Determine the [X, Y] coordinate at the center of the cell enclosing the given text.  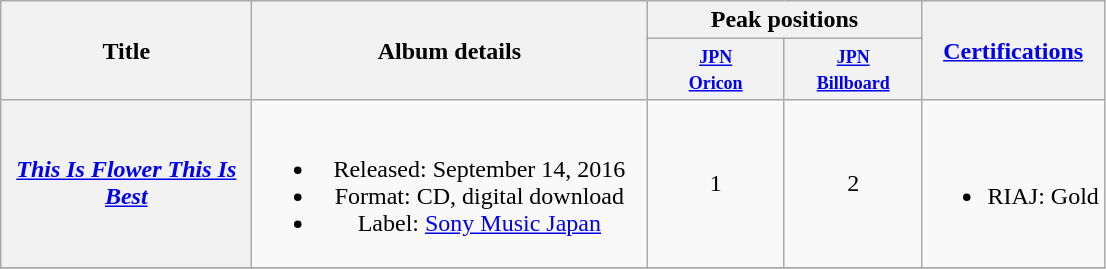
2 [853, 184]
JPNBillboard [853, 70]
JPNOricon [716, 70]
This Is Flower This Is Best [126, 184]
Certifications [1013, 50]
Title [126, 50]
1 [716, 184]
Album details [450, 50]
RIAJ: Gold [1013, 184]
Released: September 14, 2016Format: CD, digital downloadLabel: Sony Music Japan [450, 184]
Peak positions [784, 20]
